Search for the cell housing the specified text and yield its (x, y) center coordinate. 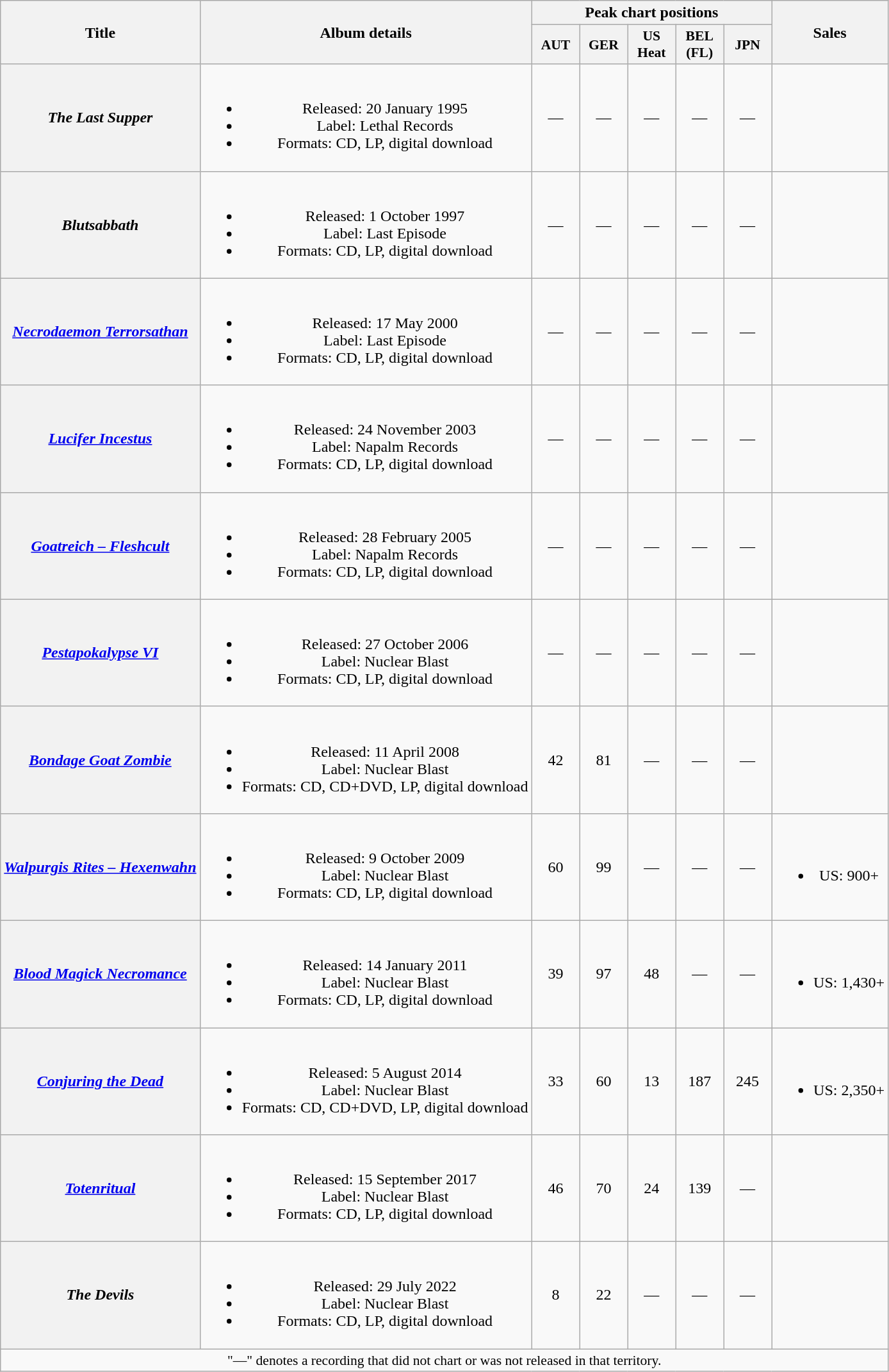
US Heat (652, 45)
Released: 9 October 2009Label: Nuclear BlastFormats: CD, LP, digital download (366, 866)
The Devils (100, 1296)
187 (699, 1082)
Bondage Goat Zombie (100, 760)
Released: 11 April 2008Label: Nuclear BlastFormats: CD, CD+DVD, LP, digital download (366, 760)
48 (652, 974)
99 (603, 866)
Walpurgis Rites – Hexenwahn (100, 866)
97 (603, 974)
The Last Supper (100, 118)
13 (652, 1082)
Released: 29 July 2022Label: Nuclear BlastFormats: CD, LP, digital download (366, 1296)
33 (556, 1082)
Conjuring the Dead (100, 1082)
81 (603, 760)
US: 900+ (830, 866)
BEL (FL) (699, 45)
Lucifer Incestus (100, 438)
Released: 20 January 1995Label: Lethal RecordsFormats: CD, LP, digital download (366, 118)
70 (603, 1188)
"—" denotes a recording that did not chart or was not released in that territory. (444, 1360)
Released: 24 November 2003Label: Napalm RecordsFormats: CD, LP, digital download (366, 438)
Totenritual (100, 1188)
139 (699, 1188)
46 (556, 1188)
42 (556, 760)
39 (556, 974)
8 (556, 1296)
245 (748, 1082)
Released: 15 September 2017Label: Nuclear BlastFormats: CD, LP, digital download (366, 1188)
Released: 5 August 2014Label: Nuclear BlastFormats: CD, CD+DVD, LP, digital download (366, 1082)
22 (603, 1296)
Sales (830, 32)
Peak chart positions (652, 13)
Album details (366, 32)
Released: 14 January 2011Label: Nuclear BlastFormats: CD, LP, digital download (366, 974)
US: 2,350+ (830, 1082)
Blutsabbath (100, 224)
US: 1,430+ (830, 974)
Necrodaemon Terrorsathan (100, 332)
JPN (748, 45)
Released: 28 February 2005Label: Napalm RecordsFormats: CD, LP, digital download (366, 546)
GER (603, 45)
Goatreich – Fleshcult (100, 546)
Blood Magick Necromance (100, 974)
Released: 27 October 2006Label: Nuclear BlastFormats: CD, LP, digital download (366, 652)
AUT (556, 45)
Title (100, 32)
Pestapokalypse VI (100, 652)
Released: 17 May 2000Label: Last EpisodeFormats: CD, LP, digital download (366, 332)
Released: 1 October 1997Label: Last EpisodeFormats: CD, LP, digital download (366, 224)
24 (652, 1188)
